Output the (X, Y) coordinate of the center of the cell containing the given text.  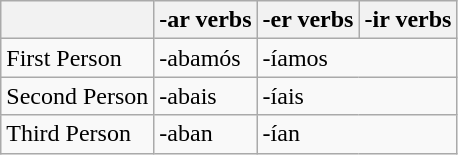
-ían (357, 134)
-ir verbs (408, 20)
Second Person (78, 96)
First Person (78, 58)
-aban (206, 134)
-íais (357, 96)
-abamós (206, 58)
-er verbs (308, 20)
-íamos (357, 58)
-abais (206, 96)
-ar verbs (206, 20)
Third Person (78, 134)
